Pinpoint the cell where the given text exists, returning its (X, Y) midpoint coordinate. 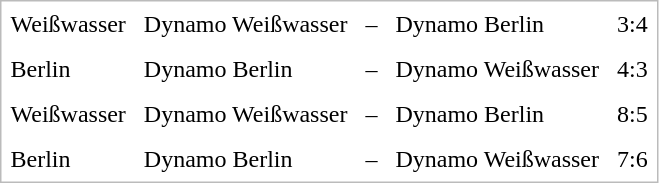
8:5 (632, 114)
4:3 (632, 68)
3:4 (632, 24)
7:6 (632, 158)
